From the cell containing the given text, extract its center point as (x, y) coordinate. 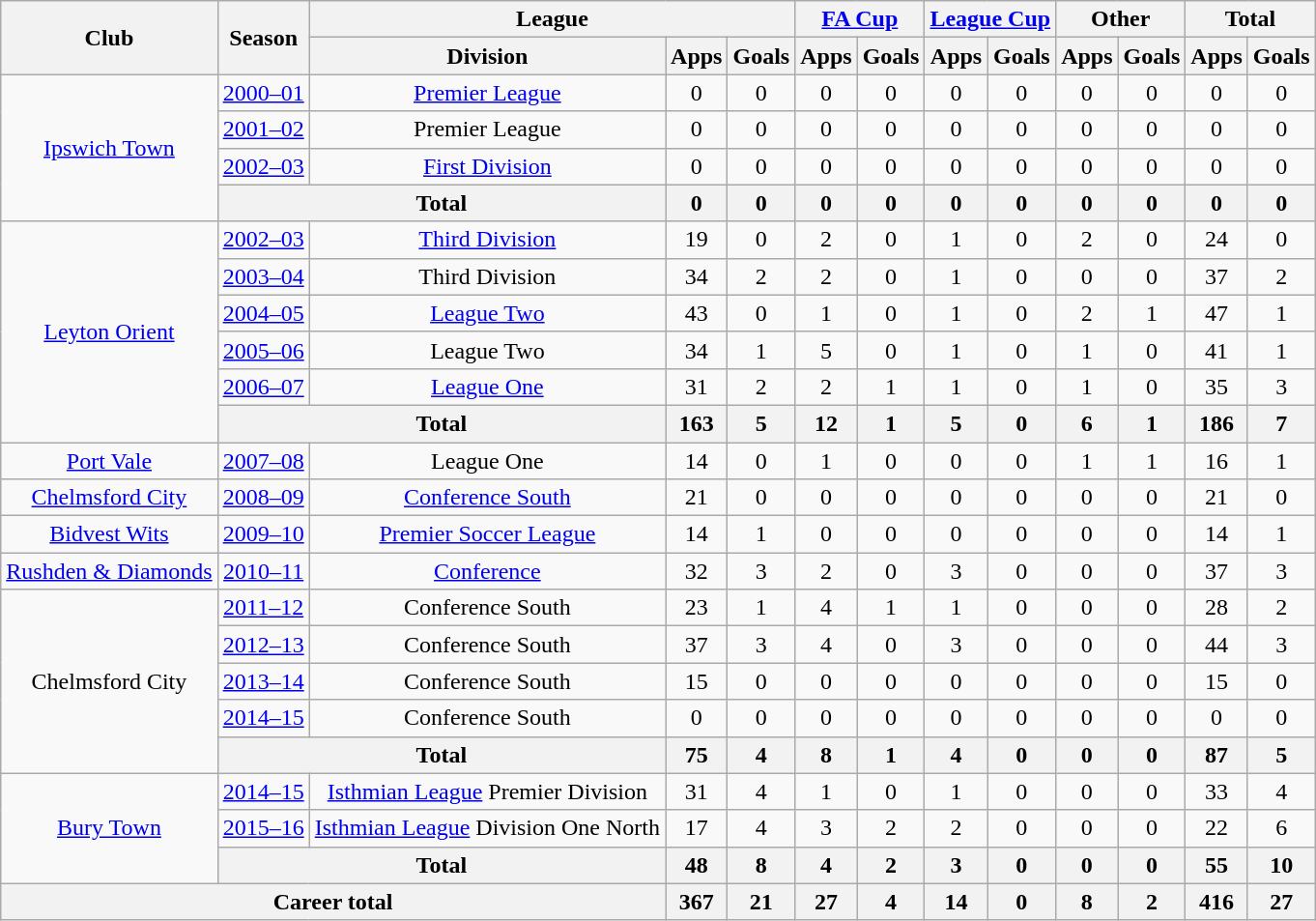
23 (697, 608)
Division (487, 56)
Bury Town (109, 828)
League (553, 19)
416 (1216, 902)
2013–14 (263, 681)
33 (1216, 791)
2003–04 (263, 276)
2010–11 (263, 571)
First Division (487, 166)
2000–01 (263, 93)
17 (697, 828)
Premier Soccer League (487, 534)
Career total (333, 902)
16 (1216, 461)
Isthmian League Premier Division (487, 791)
12 (826, 423)
Club (109, 38)
2007–08 (263, 461)
Other (1121, 19)
Bidvest Wits (109, 534)
Ipswich Town (109, 148)
47 (1216, 313)
2004–05 (263, 313)
2012–13 (263, 645)
44 (1216, 645)
24 (1216, 240)
32 (697, 571)
367 (697, 902)
Conference (487, 571)
48 (697, 865)
2009–10 (263, 534)
FA Cup (860, 19)
Port Vale (109, 461)
2001–02 (263, 130)
Season (263, 38)
2008–09 (263, 498)
28 (1216, 608)
Rushden & Diamonds (109, 571)
7 (1281, 423)
55 (1216, 865)
League Cup (990, 19)
Isthmian League Division One North (487, 828)
22 (1216, 828)
2015–16 (263, 828)
2006–07 (263, 387)
87 (1216, 755)
2011–12 (263, 608)
186 (1216, 423)
41 (1216, 350)
163 (697, 423)
75 (697, 755)
43 (697, 313)
10 (1281, 865)
19 (697, 240)
2005–06 (263, 350)
Leyton Orient (109, 331)
35 (1216, 387)
